Identify which cell holds the provided text, then report its [X, Y] central coordinate. 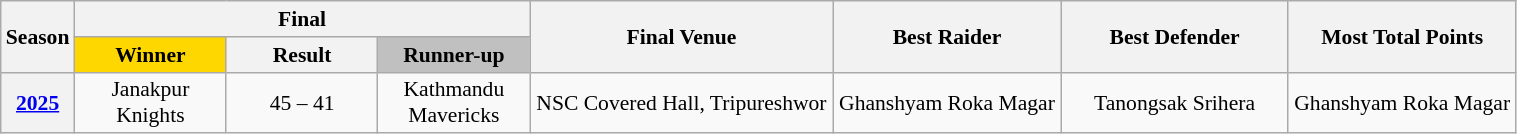
Kathmandu Mavericks [454, 102]
Best Defender [1175, 36]
Tanongsak Srihera [1175, 102]
Winner [151, 55]
Result [302, 55]
Most Total Points [1402, 36]
2025 [38, 102]
Final [302, 19]
45 – 41 [302, 102]
Final Venue [682, 36]
NSC Covered Hall, Tripureshwor [682, 102]
Janakpur Knights [151, 102]
Season [38, 36]
Best Raider [947, 36]
Runner-up [454, 55]
